Find where the given text appears and provide that cell's center as [X, Y] coordinate. 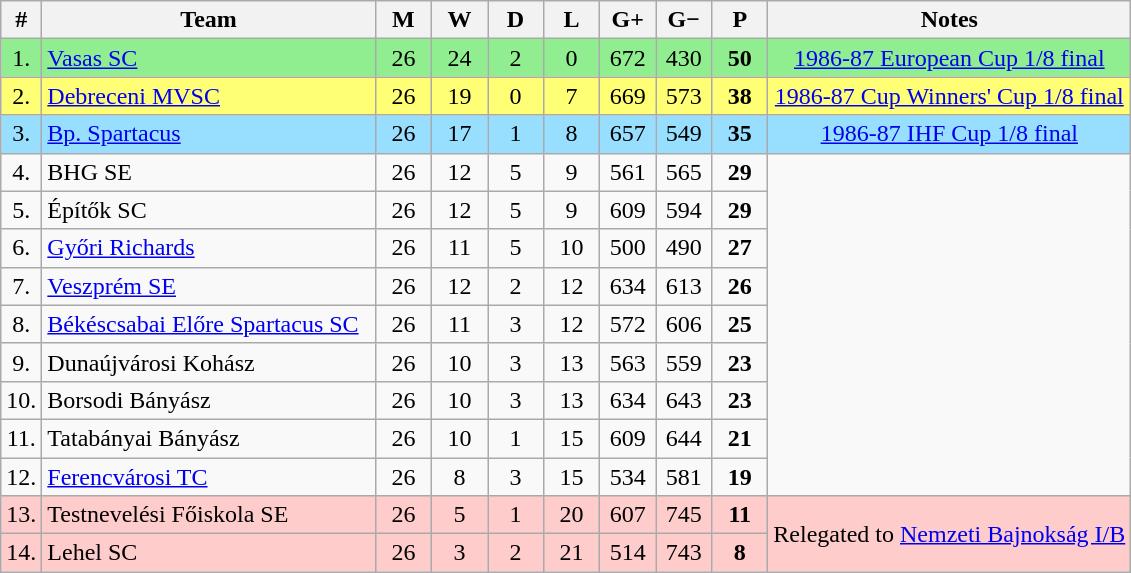
Testnevelési Főiskola SE [209, 515]
50 [740, 58]
L [572, 20]
672 [628, 58]
10. [22, 400]
Team [209, 20]
Ferencvárosi TC [209, 477]
M [403, 20]
743 [684, 553]
Dunaújvárosi Kohász [209, 362]
Veszprém SE [209, 286]
430 [684, 58]
Debreceni MVSC [209, 96]
3. [22, 134]
6. [22, 248]
27 [740, 248]
594 [684, 210]
581 [684, 477]
25 [740, 324]
# [22, 20]
2. [22, 96]
563 [628, 362]
565 [684, 172]
Relegated to Nemzeti Bajnokság I/B [950, 534]
Építők SC [209, 210]
657 [628, 134]
7. [22, 286]
573 [684, 96]
17 [459, 134]
1. [22, 58]
549 [684, 134]
561 [628, 172]
35 [740, 134]
669 [628, 96]
Borsodi Bányász [209, 400]
Békéscsabai Előre Spartacus SC [209, 324]
12. [22, 477]
Notes [950, 20]
11. [22, 438]
606 [684, 324]
490 [684, 248]
P [740, 20]
534 [628, 477]
500 [628, 248]
Bp. Spartacus [209, 134]
BHG SE [209, 172]
4. [22, 172]
G− [684, 20]
559 [684, 362]
572 [628, 324]
Győri Richards [209, 248]
1986-87 European Cup 1/8 final [950, 58]
745 [684, 515]
9. [22, 362]
G+ [628, 20]
38 [740, 96]
514 [628, 553]
20 [572, 515]
13. [22, 515]
Vasas SC [209, 58]
14. [22, 553]
24 [459, 58]
Tatabányai Bányász [209, 438]
1986-87 IHF Cup 1/8 final [950, 134]
5. [22, 210]
644 [684, 438]
D [516, 20]
613 [684, 286]
643 [684, 400]
W [459, 20]
607 [628, 515]
8. [22, 324]
Lehel SC [209, 553]
1986-87 Cup Winners' Cup 1/8 final [950, 96]
7 [572, 96]
